Return [X, Y] of the center of cell containing provided text 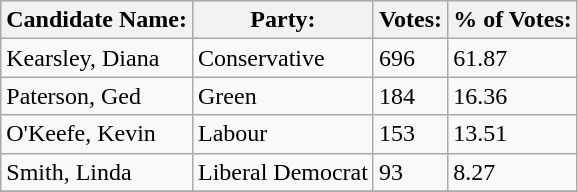
13.51 [513, 134]
93 [410, 172]
Smith, Linda [97, 172]
16.36 [513, 96]
Paterson, Ged [97, 96]
% of Votes: [513, 20]
Green [282, 96]
O'Keefe, Kevin [97, 134]
696 [410, 58]
184 [410, 96]
Candidate Name: [97, 20]
8.27 [513, 172]
Labour [282, 134]
Party: [282, 20]
Liberal Democrat [282, 172]
61.87 [513, 58]
Kearsley, Diana [97, 58]
Votes: [410, 20]
Conservative [282, 58]
153 [410, 134]
